Determine the (x, y) coordinate at the center of the cell enclosing the given text.  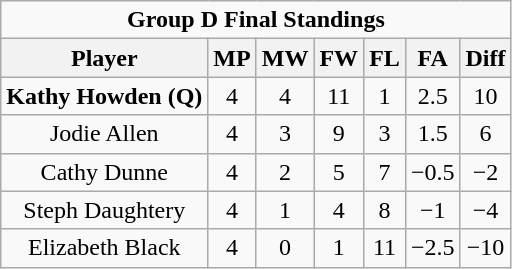
−4 (486, 210)
6 (486, 134)
−1 (432, 210)
Jodie Allen (104, 134)
2 (285, 172)
MW (285, 58)
9 (339, 134)
Player (104, 58)
Elizabeth Black (104, 248)
2.5 (432, 96)
Kathy Howden (Q) (104, 96)
Cathy Dunne (104, 172)
FL (385, 58)
Diff (486, 58)
FW (339, 58)
7 (385, 172)
FA (432, 58)
−0.5 (432, 172)
Steph Daughtery (104, 210)
10 (486, 96)
−2.5 (432, 248)
−10 (486, 248)
0 (285, 248)
1.5 (432, 134)
−2 (486, 172)
8 (385, 210)
MP (232, 58)
5 (339, 172)
Group D Final Standings (256, 20)
